Scan for the cell matching the given text and deliver its (x, y) coordinate at center. 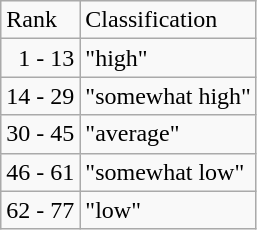
Rank (40, 20)
Classification (168, 20)
"somewhat high" (168, 96)
14 - 29 (40, 96)
"low" (168, 210)
"high" (168, 58)
1 - 13 (40, 58)
62 - 77 (40, 210)
46 - 61 (40, 172)
"average" (168, 134)
"somewhat low" (168, 172)
30 - 45 (40, 134)
